Output the [X, Y] coordinate of the center of the cell containing the given text.  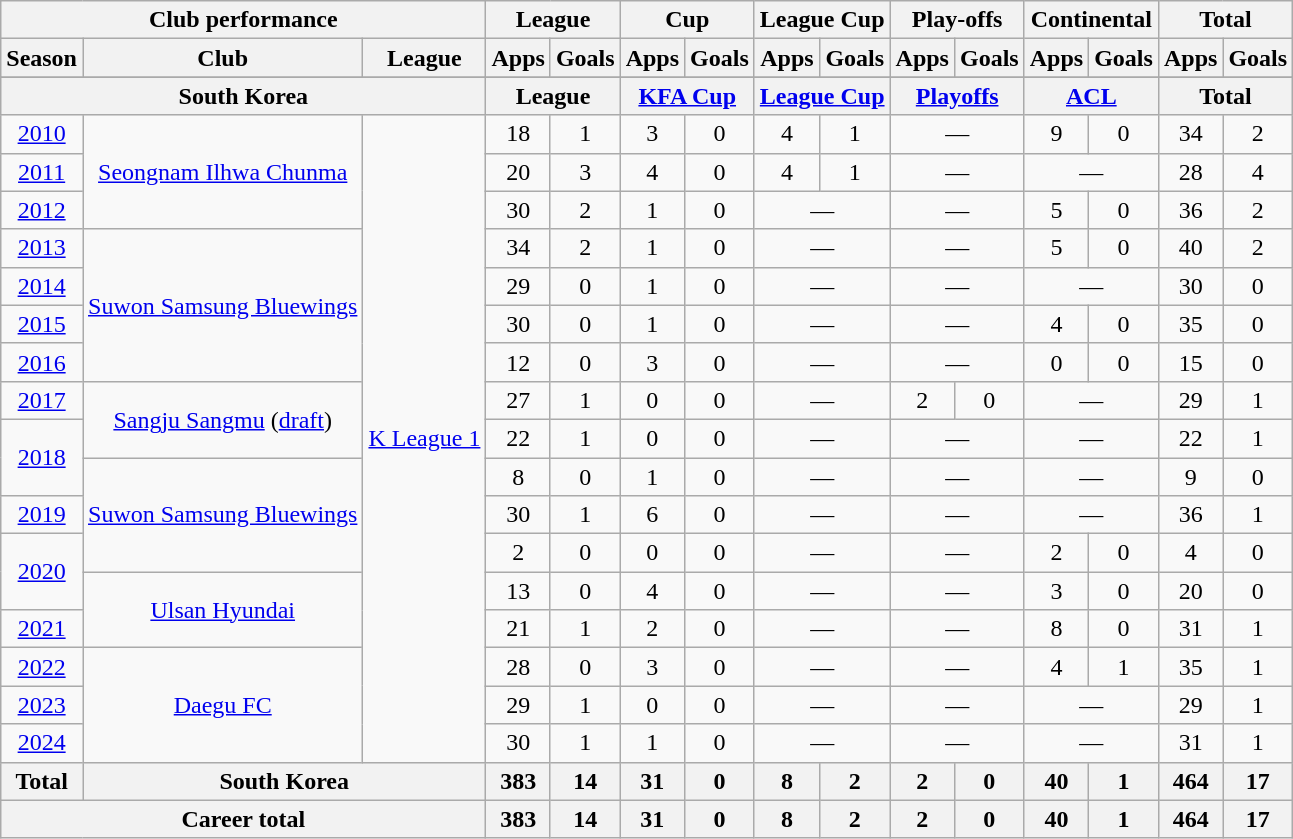
2016 [42, 362]
K League 1 [424, 438]
18 [518, 134]
KFA Cup [687, 96]
Seongnam Ilhwa Chunma [222, 172]
Season [42, 58]
Ulsan Hyundai [222, 610]
13 [518, 591]
15 [1190, 362]
Career total [244, 819]
6 [652, 515]
21 [518, 629]
Sangju Sangmu (draft) [222, 419]
Continental [1091, 20]
12 [518, 362]
Daegu FC [222, 705]
ACL [1091, 96]
2010 [42, 134]
2017 [42, 400]
Club performance [244, 20]
2024 [42, 743]
2014 [42, 286]
2023 [42, 705]
2018 [42, 457]
2013 [42, 248]
2011 [42, 172]
Cup [687, 20]
Play-offs [957, 20]
Playoffs [957, 96]
2015 [42, 324]
2022 [42, 667]
Club [222, 58]
2012 [42, 210]
2020 [42, 572]
27 [518, 400]
2021 [42, 629]
2019 [42, 515]
